Capture the cell that displays the provided text and extract its (X, Y) central coordinate. 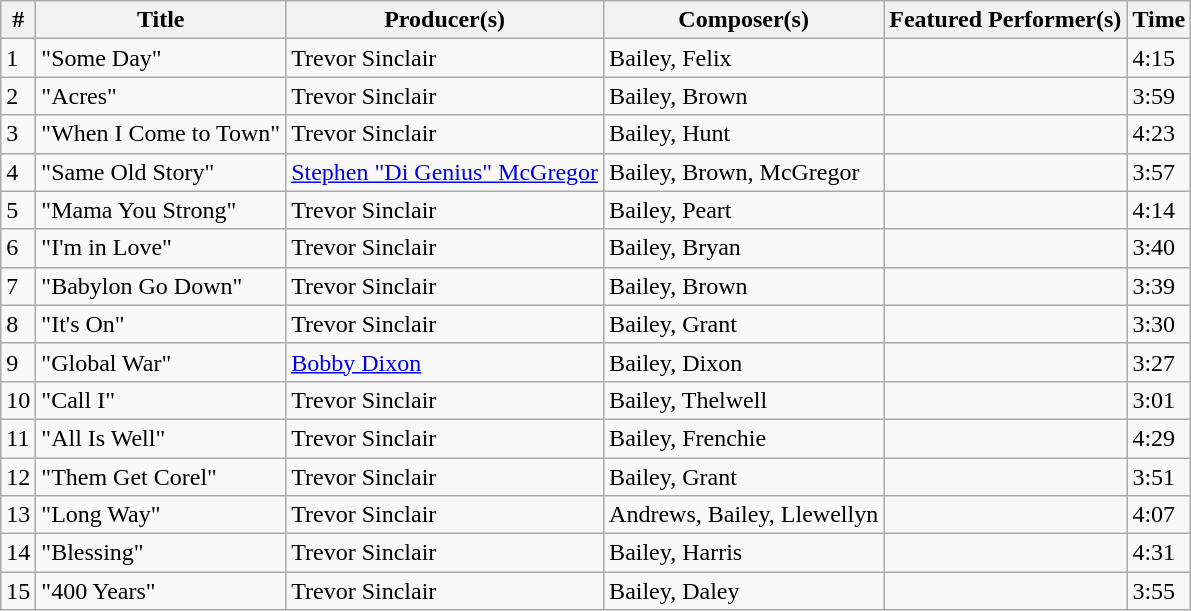
12 (18, 477)
Bobby Dixon (445, 362)
Time (1159, 20)
5 (18, 210)
10 (18, 400)
Andrews, Bailey, Llewellyn (744, 515)
"Long Way" (161, 515)
"All Is Well" (161, 438)
Bailey, Bryan (744, 248)
14 (18, 553)
Composer(s) (744, 20)
8 (18, 324)
"Global War" (161, 362)
"It's On" (161, 324)
"Same Old Story" (161, 172)
Bailey, Thelwell (744, 400)
4 (18, 172)
3:39 (1159, 286)
Bailey, Frenchie (744, 438)
3:55 (1159, 591)
3 (18, 134)
Bailey, Hunt (744, 134)
Bailey, Daley (744, 591)
Bailey, Felix (744, 58)
3:40 (1159, 248)
"Them Get Corel" (161, 477)
4:15 (1159, 58)
"Blessing" (161, 553)
"Some Day" (161, 58)
4:14 (1159, 210)
Title (161, 20)
4:07 (1159, 515)
4:29 (1159, 438)
4:31 (1159, 553)
13 (18, 515)
3:01 (1159, 400)
7 (18, 286)
"Acres" (161, 96)
1 (18, 58)
Bailey, Peart (744, 210)
"400 Years" (161, 591)
15 (18, 591)
"Babylon Go Down" (161, 286)
Bailey, Dixon (744, 362)
11 (18, 438)
3:59 (1159, 96)
"I'm in Love" (161, 248)
Bailey, Brown, McGregor (744, 172)
6 (18, 248)
4:23 (1159, 134)
"When I Come to Town" (161, 134)
3:30 (1159, 324)
Stephen "Di Genius" McGregor (445, 172)
# (18, 20)
Producer(s) (445, 20)
2 (18, 96)
"Mama You Strong" (161, 210)
3:57 (1159, 172)
9 (18, 362)
3:27 (1159, 362)
"Call I" (161, 400)
3:51 (1159, 477)
Featured Performer(s) (1006, 20)
Bailey, Harris (744, 553)
